Identify which cell holds the provided text, then report its (X, Y) central coordinate. 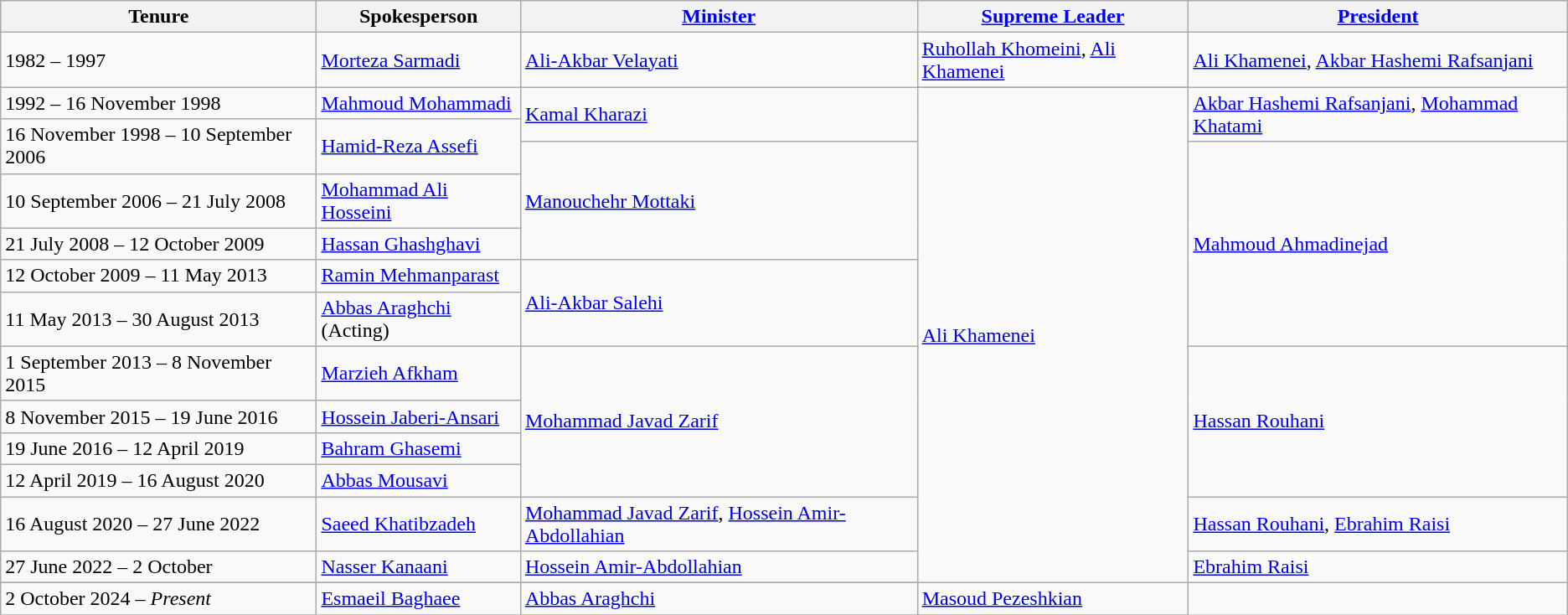
Morteza Sarmadi (419, 60)
Ali Khamenei (1053, 335)
Mohammad Javad Zarif (719, 421)
Hamid-Reza Assefi (419, 146)
President (1378, 17)
Hossein Amir-Abdollahian (719, 567)
Masoud Pezeshkian (1053, 599)
Tenure (159, 17)
12 April 2019 – 16 August 2020 (159, 480)
Ali-Akbar Velayati (719, 60)
12 October 2009 – 11 May 2013 (159, 276)
11 May 2013 – 30 August 2013 (159, 318)
21 July 2008 – 12 October 2009 (159, 244)
Mahmoud Mohammadi (419, 103)
Ramin Mehmanparast (419, 276)
Minister (719, 17)
Manouchehr Mottaki (719, 201)
Esmaeil Baghaee (419, 599)
Hassan Ghashghavi (419, 244)
Hassan Rouhani (1378, 421)
Mohammad Ali Hosseini (419, 201)
Kamal Kharazi (719, 114)
Supreme Leader (1053, 17)
Ebrahim Raisi (1378, 567)
Spokesperson (419, 17)
1 September 2013 – 8 November 2015 (159, 374)
Mohammad Javad Zarif, Hossein Amir-Abdollahian (719, 523)
Ali Khamenei, Akbar Hashemi Rafsanjani (1378, 60)
Hossein Jaberi-Ansari (419, 416)
19 June 2016 – 12 April 2019 (159, 448)
1992 – 16 November 1998 (159, 103)
8 November 2015 – 19 June 2016 (159, 416)
2 October 2024 – Present (159, 599)
1982 – 1997 (159, 60)
16 August 2020 – 27 June 2022 (159, 523)
Mahmoud Ahmadinejad (1378, 244)
27 June 2022 – 2 October (159, 567)
Nasser Kanaani (419, 567)
Abbas Araghchi (Acting) (419, 318)
Abbas Mousavi (419, 480)
Hassan Rouhani, Ebrahim Raisi (1378, 523)
Akbar Hashemi Rafsanjani, Mohammad Khatami (1378, 114)
Ruhollah Khomeini, Ali Khamenei (1053, 60)
Ali-Akbar Salehi (719, 303)
Saeed Khatibzadeh (419, 523)
Marzieh Afkham (419, 374)
16 November 1998 – 10 September 2006 (159, 146)
10 September 2006 – 21 July 2008 (159, 201)
Abbas Araghchi (719, 599)
Bahram Ghasemi (419, 448)
